Scan for the cell matching the given text and deliver its (X, Y) coordinate at center. 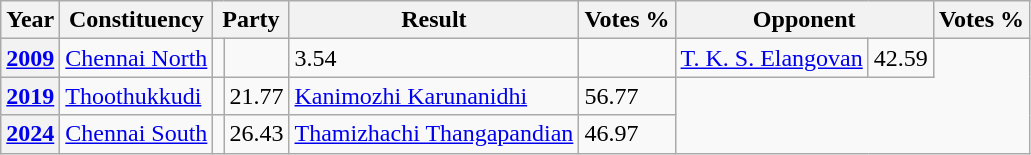
2009 (30, 58)
Result (434, 20)
Thamizhachi Thangapandian (434, 134)
Opponent (804, 20)
Chennai South (136, 134)
Year (30, 20)
T. K. S. Elangovan (772, 58)
Party (251, 20)
2019 (30, 96)
Thoothukkudi (136, 96)
3.54 (434, 58)
56.77 (627, 96)
Kanimozhi Karunanidhi (434, 96)
26.43 (256, 134)
2024 (30, 134)
21.77 (256, 96)
42.59 (900, 58)
46.97 (627, 134)
Chennai North (136, 58)
Constituency (136, 20)
